Return [X, Y] of the center of cell containing provided text 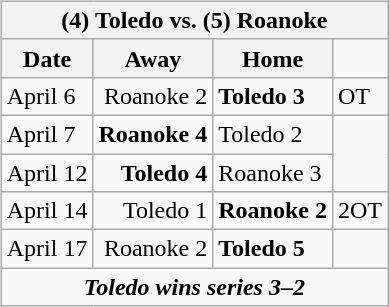
Toledo 3 [273, 96]
Home [273, 58]
Toledo 4 [153, 173]
Toledo 2 [273, 134]
Date [47, 58]
Toledo 5 [273, 249]
April 12 [47, 173]
Away [153, 58]
Toledo 1 [153, 211]
(4) Toledo vs. (5) Roanoke [194, 20]
Roanoke 3 [273, 173]
OT [360, 96]
April 17 [47, 249]
April 7 [47, 134]
April 6 [47, 96]
April 14 [47, 211]
Roanoke 4 [153, 134]
Toledo wins series 3–2 [194, 287]
2OT [360, 211]
